Find where the given text appears and provide that cell's center as [x, y] coordinate. 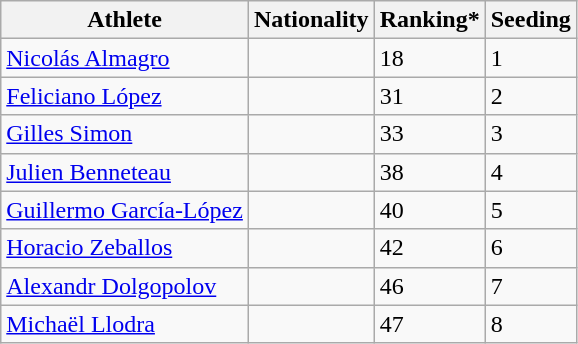
Nicolás Almagro [125, 58]
6 [530, 248]
47 [430, 324]
8 [530, 324]
Ranking* [430, 20]
3 [530, 134]
Gilles Simon [125, 134]
33 [430, 134]
Michaël Llodra [125, 324]
Julien Benneteau [125, 172]
Seeding [530, 20]
1 [530, 58]
Athlete [125, 20]
4 [530, 172]
31 [430, 96]
18 [430, 58]
Alexandr Dolgopolov [125, 286]
2 [530, 96]
Nationality [311, 20]
5 [530, 210]
Feliciano López [125, 96]
Guillermo García-López [125, 210]
38 [430, 172]
46 [430, 286]
7 [530, 286]
Horacio Zeballos [125, 248]
42 [430, 248]
40 [430, 210]
